Return the (X, Y) coordinate for the center point of the cell that contains the specified text.  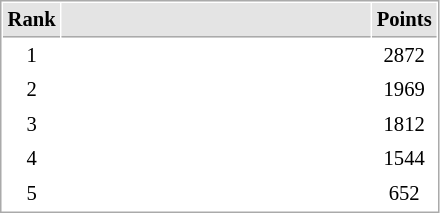
Points (404, 20)
1812 (404, 124)
1544 (404, 158)
1 (32, 56)
652 (404, 194)
2 (32, 90)
3 (32, 124)
Rank (32, 20)
2872 (404, 56)
1969 (404, 90)
4 (32, 158)
5 (32, 194)
